Return the [x, y] coordinate for the center point of the cell that contains the specified text.  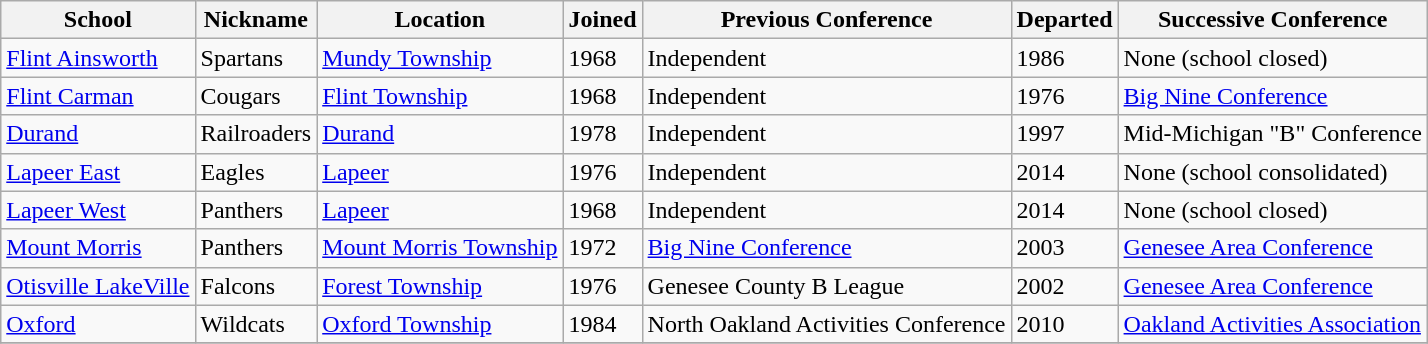
Previous Conference [826, 20]
Flint Carman [98, 96]
Genesee County B League [826, 286]
Lapeer East [98, 172]
Oxford Township [440, 324]
Oxford [98, 324]
Falcons [256, 286]
Forest Township [440, 286]
1997 [1064, 134]
1978 [602, 134]
Nickname [256, 20]
Railroaders [256, 134]
Mount Morris [98, 248]
1986 [1064, 58]
1972 [602, 248]
Departed [1064, 20]
Lapeer West [98, 210]
Mid-Michigan "B" Conference [1272, 134]
2010 [1064, 324]
Eagles [256, 172]
2002 [1064, 286]
1984 [602, 324]
Mount Morris Township [440, 248]
Wildcats [256, 324]
North Oakland Activities Conference [826, 324]
Location [440, 20]
Spartans [256, 58]
2003 [1064, 248]
Joined [602, 20]
School [98, 20]
Flint Ainsworth [98, 58]
Flint Township [440, 96]
Oakland Activities Association [1272, 324]
Otisville LakeVille [98, 286]
None (school consolidated) [1272, 172]
Cougars [256, 96]
Mundy Township [440, 58]
Successive Conference [1272, 20]
